Pinpoint the cell where the given text exists, returning its [x, y] midpoint coordinate. 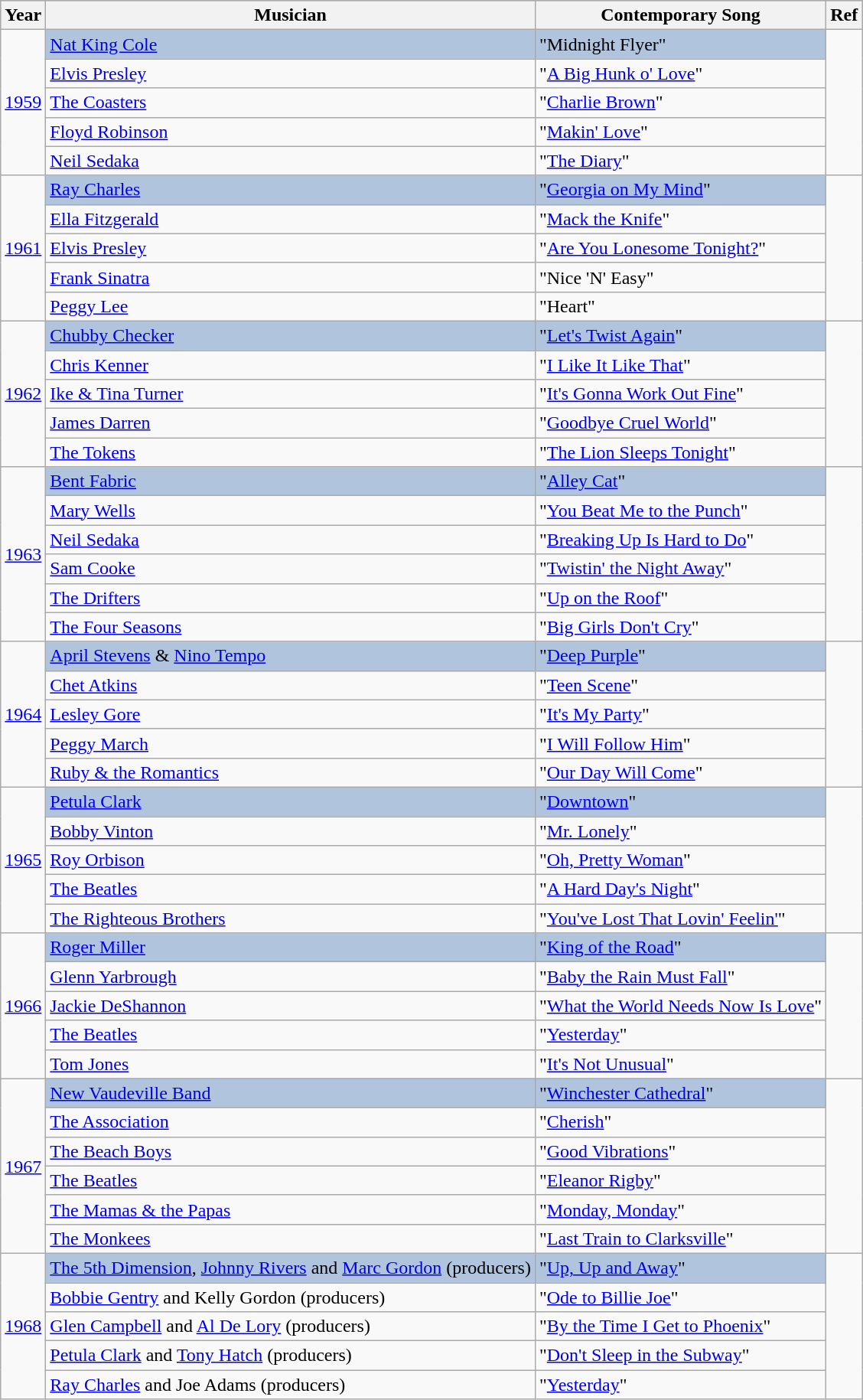
The Mamas & the Papas [291, 1209]
Chubby Checker [291, 335]
"Last Train to Clarksville" [680, 1238]
"Ode to Billie Joe" [680, 1297]
The Monkees [291, 1238]
"Deep Purple" [680, 656]
Ref [845, 15]
Musician [291, 15]
Frank Sinatra [291, 277]
"Makin' Love" [680, 132]
Bobbie Gentry and Kelly Gordon (producers) [291, 1297]
"The Lion Sleeps Tonight" [680, 452]
"By the Time I Get to Phoenix" [680, 1327]
"It's My Party" [680, 714]
"Nice 'N' Easy" [680, 277]
"Good Vibrations" [680, 1151]
Ruby & the Romantics [291, 772]
The Four Seasons [291, 627]
"Midnight Flyer" [680, 44]
"The Diary" [680, 161]
James Darren [291, 423]
"Let's Twist Again" [680, 335]
Peggy March [291, 743]
"Winchester Cathedral" [680, 1093]
1963 [23, 554]
Ray Charles [291, 190]
"King of the Road" [680, 948]
Roy Orbison [291, 860]
Bobby Vinton [291, 831]
Floyd Robinson [291, 132]
Ray Charles and Joe Adams (producers) [291, 1385]
Sam Cooke [291, 569]
Jackie DeShannon [291, 1006]
"Don't Sleep in the Subway" [680, 1356]
"A Big Hunk o' Love" [680, 73]
"Big Girls Don't Cry" [680, 627]
Peggy Lee [291, 306]
"Alley Cat" [680, 481]
"Baby the Rain Must Fall" [680, 977]
Petula Clark [291, 801]
1964 [23, 714]
The Drifters [291, 598]
"Monday, Monday" [680, 1209]
"Are You Lonesome Tonight?" [680, 248]
"Teen Scene" [680, 685]
"Oh, Pretty Woman" [680, 860]
Mary Wells [291, 511]
The Beach Boys [291, 1151]
Tom Jones [291, 1064]
The Coasters [291, 103]
1959 [23, 103]
April Stevens & Nino Tempo [291, 656]
Bent Fabric [291, 481]
1968 [23, 1326]
Nat King Cole [291, 44]
"Breaking Up Is Hard to Do" [680, 540]
Petula Clark and Tony Hatch (producers) [291, 1356]
"Goodbye Cruel World" [680, 423]
"It's Gonna Work Out Fine" [680, 394]
"Cherish" [680, 1122]
Ike & Tina Turner [291, 394]
"It's Not Unusual" [680, 1064]
"Downtown" [680, 801]
1962 [23, 393]
"Twistin' the Night Away" [680, 569]
The Association [291, 1122]
"Charlie Brown" [680, 103]
Roger Miller [291, 948]
New Vaudeville Band [291, 1093]
"Our Day Will Come" [680, 772]
"Mack the Knife" [680, 219]
"You Beat Me to the Punch" [680, 511]
"Georgia on My Mind" [680, 190]
1965 [23, 860]
1961 [23, 248]
Year [23, 15]
"Up on the Roof" [680, 598]
"You've Lost That Lovin' Feelin'" [680, 919]
Chris Kenner [291, 365]
The Tokens [291, 452]
"Eleanor Rigby" [680, 1180]
"I Like It Like That" [680, 365]
Ella Fitzgerald [291, 219]
The 5th Dimension, Johnny Rivers and Marc Gordon (producers) [291, 1268]
Glen Campbell and Al De Lory (producers) [291, 1327]
"Mr. Lonely" [680, 831]
1967 [23, 1166]
"Up, Up and Away" [680, 1268]
Glenn Yarbrough [291, 977]
"Heart" [680, 306]
"A Hard Day's Night" [680, 889]
The Righteous Brothers [291, 919]
Lesley Gore [291, 714]
"What the World Needs Now Is Love" [680, 1006]
1966 [23, 1006]
Contemporary Song [680, 15]
"I Will Follow Him" [680, 743]
Chet Atkins [291, 685]
